Provide the (x, y) coordinate of the cell's center where the given text is located.  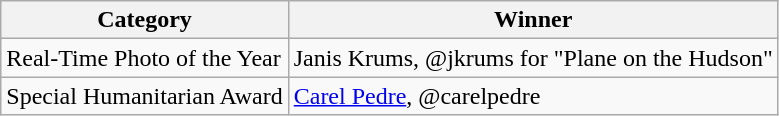
Janis Krums, @jkrums for "Plane on the Hudson" (533, 58)
Real-Time Photo of the Year (144, 58)
Special Humanitarian Award (144, 96)
Winner (533, 20)
Category (144, 20)
Carel Pedre, @carelpedre (533, 96)
